Extract the (X, Y) coordinate from the center of the cell holding the provided text.  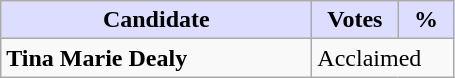
Acclaimed (383, 58)
% (426, 20)
Candidate (156, 20)
Tina Marie Dealy (156, 58)
Votes (355, 20)
